Determine the (x, y) coordinate at the center of the cell enclosing the given text.  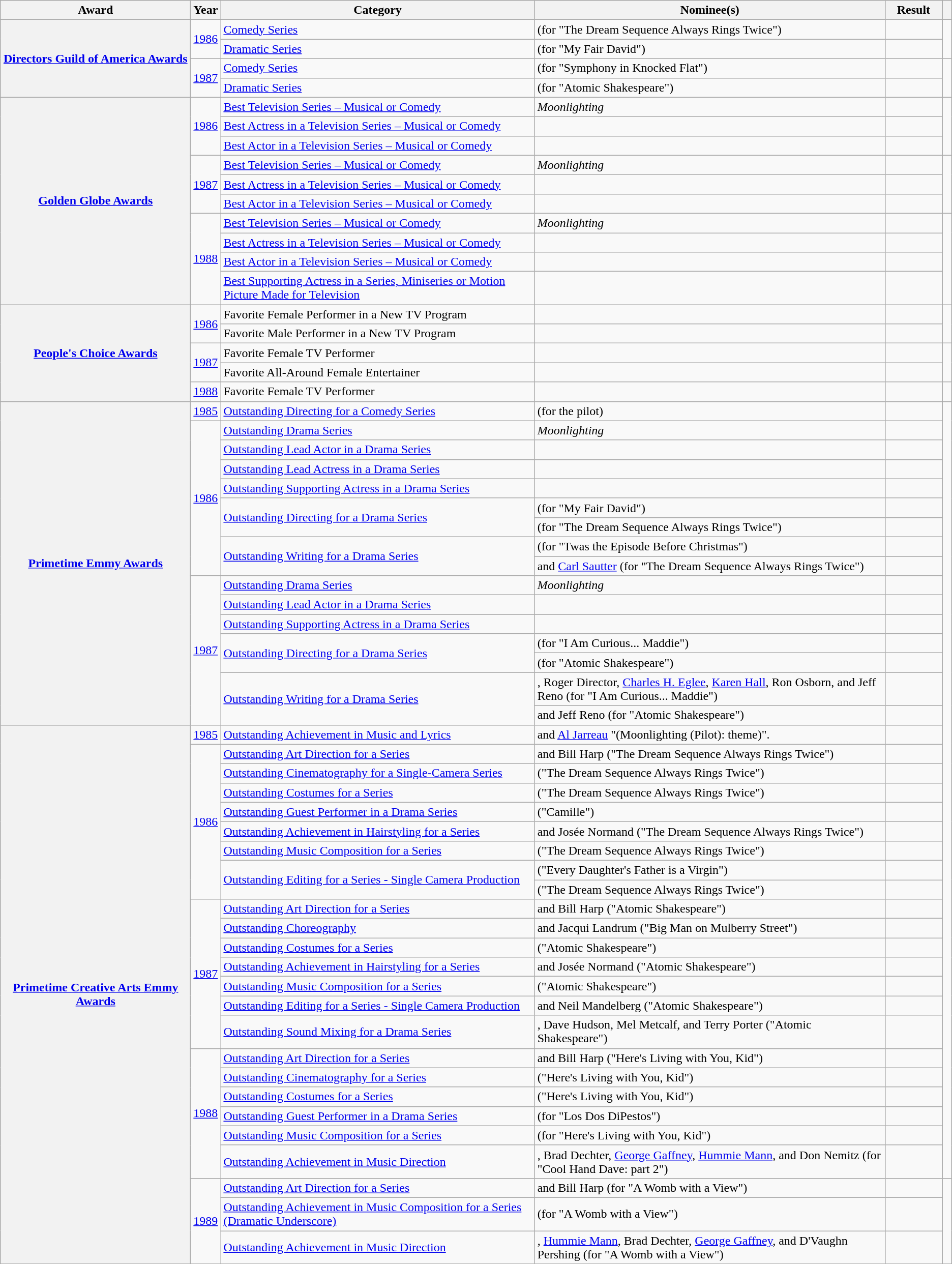
Primetime Emmy Awards (96, 563)
, Hummie Mann, Brad Dechter, George Gaffney, and D'Vaughn Pershing (for "A Womb with a View") (710, 1247)
, Roger Director, Charles H. Eglee, Karen Hall, Ron Osborn, and Jeff Reno (for "I Am Curious... Maddie") (710, 689)
and Neil Mandelberg ("Atomic Shakespeare") (710, 1006)
1989 (205, 1221)
(for "I Am Curious... Maddie") (710, 643)
Primetime Creative Arts Emmy Awards (96, 994)
and Josée Normand ("The Dream Sequence Always Rings Twice") (710, 831)
("Camille") (710, 812)
Outstanding Achievement in Music Composition for a Series (Dramatic Underscore) (377, 1214)
Favorite All-Around Female Entertainer (377, 372)
(for "Here's Living with You, Kid") (710, 1135)
Year (205, 10)
and Bill Harp (for "A Womb with a View") (710, 1188)
and Jacqui Landrum ("Big Man on Mulberry Street") (710, 928)
and Al Jarreau "(Moonlighting (Pilot): theme)". (710, 734)
Favorite Female Performer in a New TV Program (377, 314)
Outstanding Cinematography for a Series (377, 1077)
Award (96, 10)
Directors Guild of America Awards (96, 58)
and Bill Harp ("The Dream Sequence Always Rings Twice") (710, 754)
and Josée Normand ("Atomic Shakespeare") (710, 967)
Outstanding Cinematography for a Single-Camera Series (377, 773)
(for "Los Dos DiPestos") (710, 1116)
Outstanding Directing for a Comedy Series (377, 411)
Best Supporting Actress in a Series, Miniseries or Motion Picture Made for Television (377, 288)
Result (913, 10)
("Every Daughter's Father is a Virgin") (710, 870)
, Brad Dechter, George Gaffney, Hummie Mann, and Don Nemitz (for "Cool Hand Dave: part 2") (710, 1162)
Golden Globe Awards (96, 201)
(for "Twas the Episode Before Christmas") (710, 546)
and Carl Sautter (for "The Dream Sequence Always Rings Twice") (710, 566)
Outstanding Achievement in Music and Lyrics (377, 734)
Outstanding Lead Actress in a Drama Series (377, 469)
Outstanding Sound Mixing for a Drama Series (377, 1032)
and Bill Harp ("Atomic Shakespeare") (710, 909)
People's Choice Awards (96, 353)
Favorite Male Performer in a New TV Program (377, 334)
(for the pilot) (710, 411)
(for "A Womb with a View") (710, 1214)
Category (377, 10)
Outstanding Choreography (377, 928)
, Dave Hudson, Mel Metcalf, and Terry Porter ("Atomic Shakespeare") (710, 1032)
and Jeff Reno (for "Atomic Shakespeare") (710, 715)
Nominee(s) (710, 10)
and Bill Harp ("Here's Living with You, Kid") (710, 1058)
(for "Symphony in Knocked Flat") (710, 68)
